Search for the cell housing the specified text and yield its (X, Y) center coordinate. 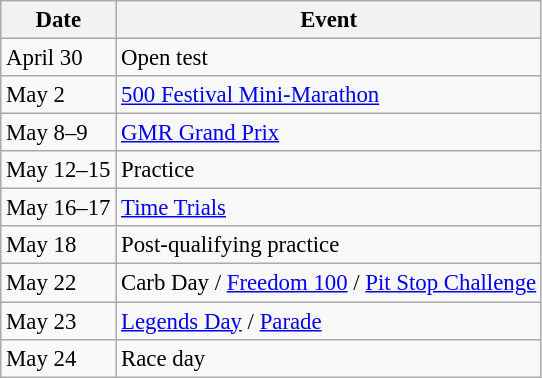
Race day (329, 358)
Time Trials (329, 208)
May 18 (58, 245)
Open test (329, 58)
GMR Grand Prix (329, 133)
May 23 (58, 321)
May 24 (58, 358)
Carb Day / Freedom 100 / Pit Stop Challenge (329, 283)
Event (329, 20)
May 22 (58, 283)
May 2 (58, 95)
Legends Day / Parade (329, 321)
May 12–15 (58, 170)
May 16–17 (58, 208)
Post-qualifying practice (329, 245)
Date (58, 20)
Practice (329, 170)
May 8–9 (58, 133)
500 Festival Mini-Marathon (329, 95)
April 30 (58, 58)
